Determine the [x, y] coordinate at the center of the cell enclosing the given text.  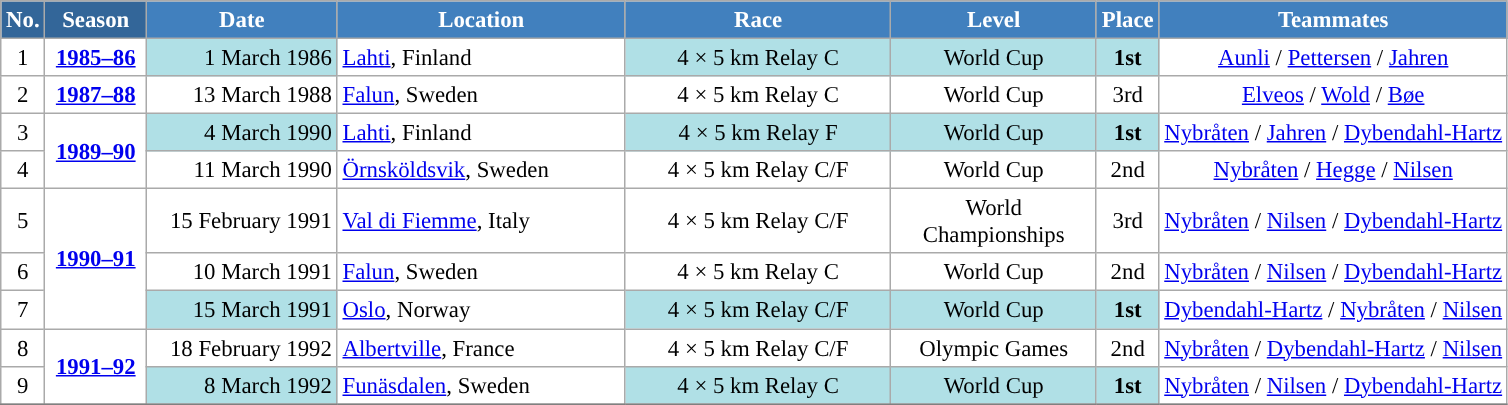
11 March 1990 [242, 170]
4 March 1990 [242, 133]
10 March 1991 [242, 273]
3 [23, 133]
Date [242, 20]
Oslo, Norway [481, 310]
8 March 1992 [242, 385]
4 [23, 170]
Location [481, 20]
8 [23, 348]
Season [96, 20]
Nybråten / Jahren / Dybendahl-Hartz [1333, 133]
15 March 1991 [242, 310]
1987–88 [96, 95]
2 [23, 95]
No. [23, 20]
9 [23, 385]
Race [758, 20]
5 [23, 222]
1989–90 [96, 152]
Nybråten / Hegge / Nilsen [1333, 170]
6 [23, 273]
1 March 1986 [242, 58]
1985–86 [96, 58]
4 × 5 km Relay F [758, 133]
Val di Fiemme, Italy [481, 222]
1990–91 [96, 259]
World Championships [994, 222]
Örnsköldsvik, Sweden [481, 170]
Olympic Games [994, 348]
1 [23, 58]
Funäsdalen, Sweden [481, 385]
Teammates [1333, 20]
Dybendahl-Hartz / Nybråten / Nilsen [1333, 310]
Albertville, France [481, 348]
13 March 1988 [242, 95]
7 [23, 310]
Aunli / Pettersen / Jahren [1333, 58]
Elveos / Wold / Bøe [1333, 95]
1991–92 [96, 366]
Level [994, 20]
15 February 1991 [242, 222]
Place [1127, 20]
18 February 1992 [242, 348]
Nybråten / Dybendahl-Hartz / Nilsen [1333, 348]
